Provide the (x, y) coordinate of the cell's center where the given text is located.  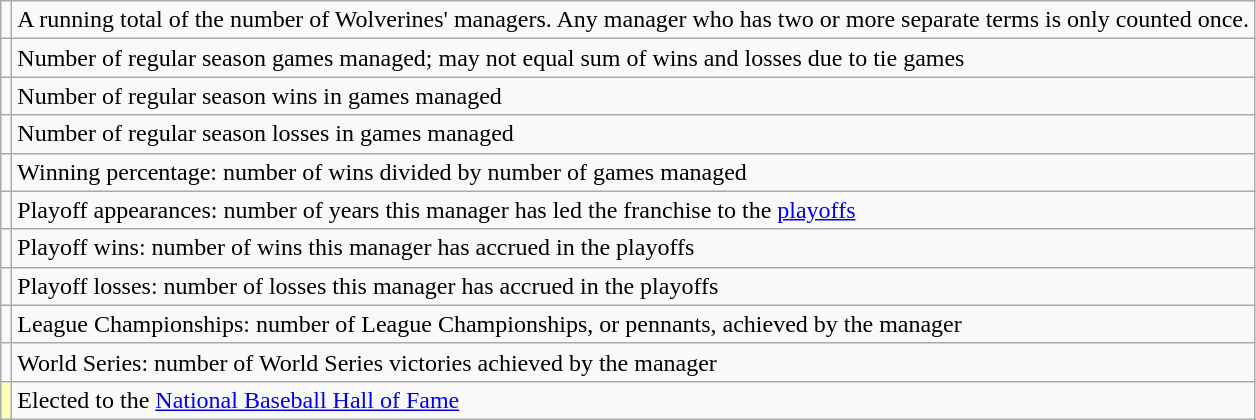
Number of regular season losses in games managed (634, 134)
Playoff appearances: number of years this manager has led the franchise to the playoffs (634, 210)
Playoff losses: number of losses this manager has accrued in the playoffs (634, 286)
Number of regular season wins in games managed (634, 96)
World Series: number of World Series victories achieved by the manager (634, 362)
Winning percentage: number of wins divided by number of games managed (634, 172)
Playoff wins: number of wins this manager has accrued in the playoffs (634, 248)
Elected to the National Baseball Hall of Fame (634, 400)
A running total of the number of Wolverines' managers. Any manager who has two or more separate terms is only counted once. (634, 20)
Number of regular season games managed; may not equal sum of wins and losses due to tie games (634, 58)
League Championships: number of League Championships, or pennants, achieved by the manager (634, 324)
